Extract the [x, y] coordinate from the center of the cell holding the provided text.  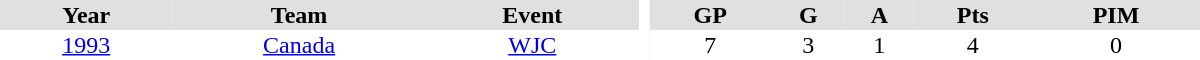
Pts [973, 15]
PIM [1116, 15]
A [880, 15]
Event [532, 15]
3 [808, 45]
7 [710, 45]
Canada [298, 45]
Year [86, 15]
1 [880, 45]
0 [1116, 45]
Team [298, 15]
WJC [532, 45]
1993 [86, 45]
G [808, 15]
GP [710, 15]
4 [973, 45]
